Locate the cell with the specified text and output its [x, y] center coordinate. 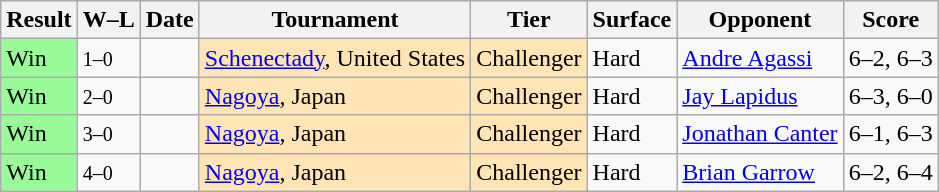
6–3, 6–0 [890, 96]
W–L [108, 20]
Surface [632, 20]
1–0 [108, 58]
Result [39, 20]
Andre Agassi [760, 58]
Tournament [334, 20]
3–0 [108, 134]
6–2, 6–4 [890, 172]
Brian Garrow [760, 172]
6–1, 6–3 [890, 134]
4–0 [108, 172]
Score [890, 20]
Date [170, 20]
Jay Lapidus [760, 96]
Jonathan Canter [760, 134]
Schenectady, United States [334, 58]
2–0 [108, 96]
6–2, 6–3 [890, 58]
Opponent [760, 20]
Tier [529, 20]
